Identify which cell holds the provided text, then report its (X, Y) central coordinate. 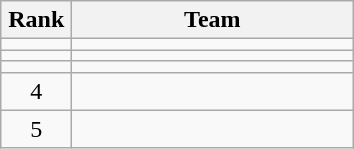
Rank (36, 20)
5 (36, 129)
4 (36, 91)
Team (212, 20)
